Locate the cell with the specified text and output its (x, y) center coordinate. 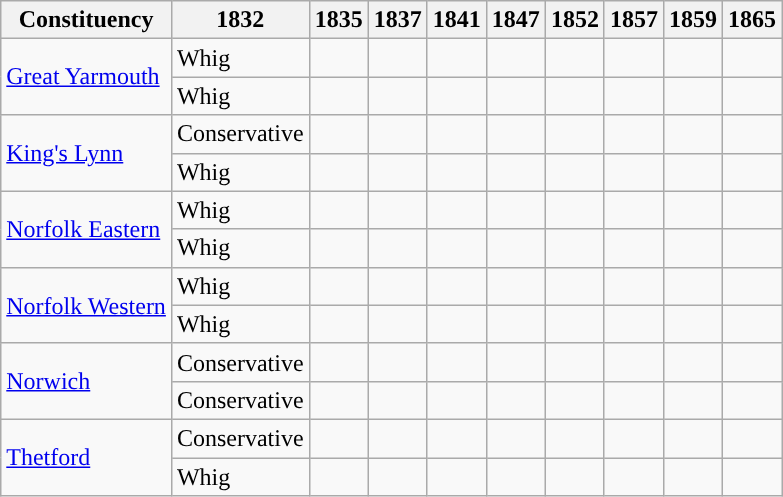
Constituency (86, 20)
1859 (692, 20)
1832 (240, 20)
1837 (398, 20)
King's Lynn (86, 153)
1852 (574, 20)
1841 (456, 20)
Thetford (86, 457)
1857 (634, 20)
1835 (338, 20)
Great Yarmouth (86, 77)
Norfolk Western (86, 305)
Norwich (86, 381)
Norfolk Eastern (86, 229)
1847 (516, 20)
1865 (752, 20)
